Determine the [x, y] coordinate at the center of the cell enclosing the given text.  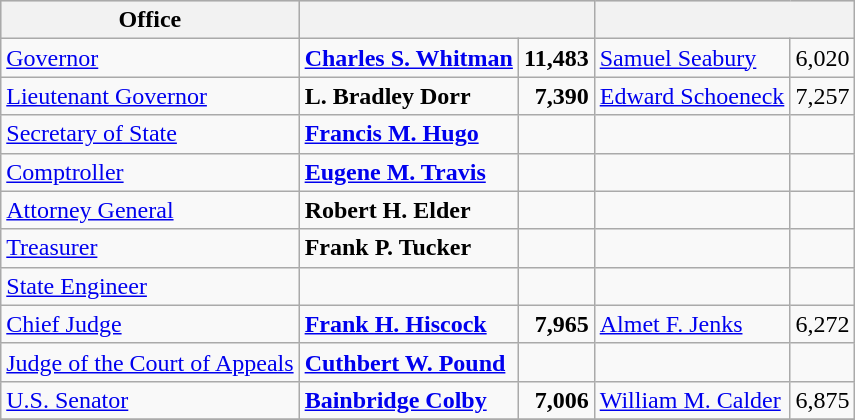
7,006 [556, 400]
Comptroller [150, 172]
Francis M. Hugo [408, 134]
U.S. Senator [150, 400]
Almet F. Jenks [692, 324]
Office [150, 20]
7,257 [822, 96]
7,965 [556, 324]
L. Bradley Dorr [408, 96]
Robert H. Elder [408, 210]
Cuthbert W. Pound [408, 362]
Frank P. Tucker [408, 248]
William M. Calder [692, 400]
Treasurer [150, 248]
Charles S. Whitman [408, 58]
Attorney General [150, 210]
6,020 [822, 58]
7,390 [556, 96]
Bainbridge Colby [408, 400]
Governor [150, 58]
Edward Schoeneck [692, 96]
State Engineer [150, 286]
6,875 [822, 400]
Frank H. Hiscock [408, 324]
11,483 [556, 58]
Lieutenant Governor [150, 96]
Judge of the Court of Appeals [150, 362]
Eugene M. Travis [408, 172]
Chief Judge [150, 324]
6,272 [822, 324]
Samuel Seabury [692, 58]
Secretary of State [150, 134]
